Return (x, y) of the center of cell containing provided text 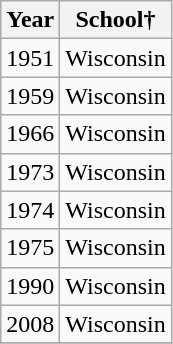
Year (30, 20)
1975 (30, 248)
1951 (30, 58)
1974 (30, 210)
1966 (30, 134)
1990 (30, 286)
2008 (30, 324)
School† (116, 20)
1959 (30, 96)
1973 (30, 172)
